For the text-containing cell, return its midpoint in (x, y) coordinate format. 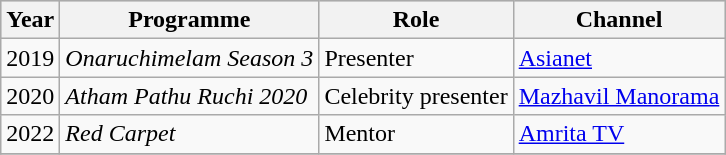
2020 (30, 96)
Role (416, 20)
Mentor (416, 134)
Red Carpet (190, 134)
Onaruchimelam Season 3 (190, 58)
Asianet (619, 58)
2019 (30, 58)
Presenter (416, 58)
Amrita TV (619, 134)
Atham Pathu Ruchi 2020 (190, 96)
Year (30, 20)
2022 (30, 134)
Programme (190, 20)
Mazhavil Manorama (619, 96)
Celebrity presenter (416, 96)
Channel (619, 20)
